From the cell containing the given text, extract its center point as (x, y) coordinate. 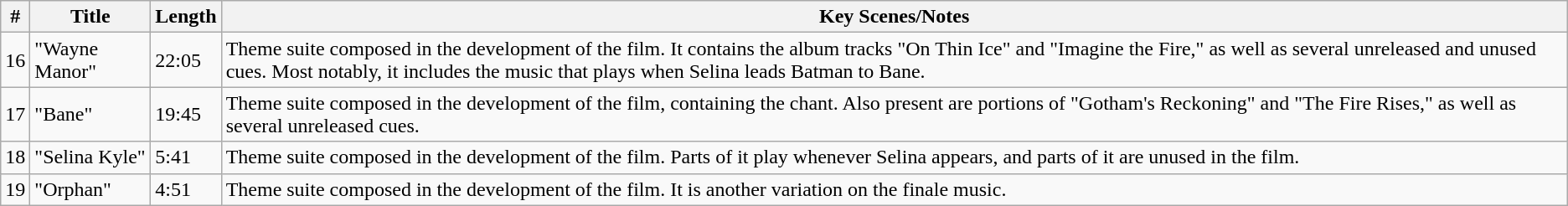
4:51 (186, 189)
22:05 (186, 60)
"Bane" (90, 114)
18 (15, 157)
Length (186, 17)
"Wayne Manor" (90, 60)
19 (15, 189)
Theme suite composed in the development of the film. Parts of it play whenever Selina appears, and parts of it are unused in the film. (895, 157)
5:41 (186, 157)
19:45 (186, 114)
Key Scenes/Notes (895, 17)
"Selina Kyle" (90, 157)
17 (15, 114)
# (15, 17)
Theme suite composed in the development of the film. It is another variation on the finale music. (895, 189)
"Orphan" (90, 189)
16 (15, 60)
Title (90, 17)
